Extract the [X, Y] coordinate from the center of the cell holding the provided text.  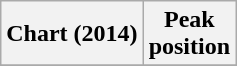
Chart (2014) [72, 34]
Peakposition [189, 34]
